Determine the (X, Y) coordinate at the center of the cell enclosing the given text.  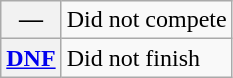
DNF (31, 58)
Did not compete (146, 20)
Did not finish (146, 58)
— (31, 20)
